Locate the cell with the specified text and output its (X, Y) center coordinate. 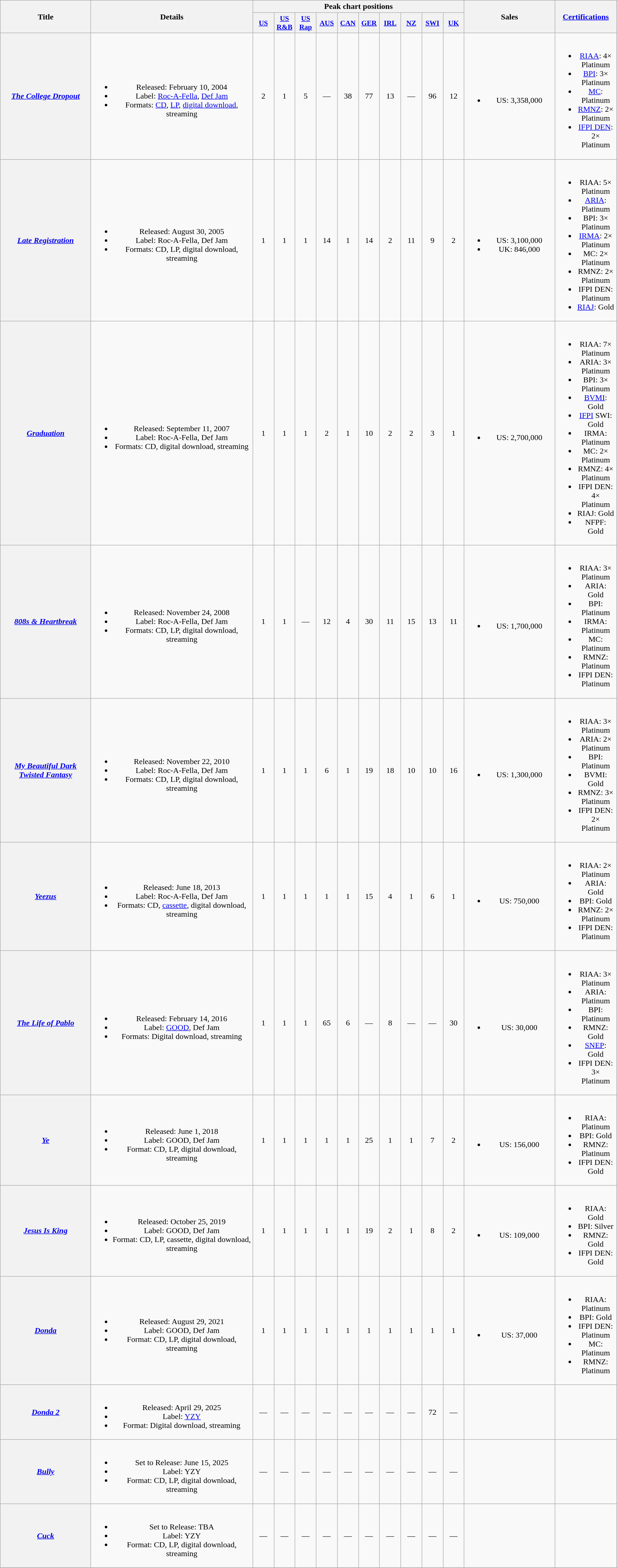
Donda 2 (45, 1412)
Bully (45, 1472)
AUS (327, 23)
RIAA: 4× PlatinumBPI: 3× PlatinumMC: PlatinumRMNZ: 2× PlatinumIFPI DEN: 2× Platinum (586, 96)
Released: August 29, 2021Label: GOOD, Def JamFormat: CD, LP, digital download, streaming (172, 1330)
US: 1,300,000 (510, 770)
Set to Release: June 15, 2025 Label: YZYFormat: CD, LP, digital download, streaming (172, 1472)
Peak chart positions (359, 7)
65 (327, 1022)
Released: November 22, 2010Label: Roc-A-Fella, Def JamFormats: CD, LP, digital download, streaming (172, 770)
Graduation (45, 433)
US: 30,000 (510, 1022)
77 (369, 96)
16 (454, 770)
Released: June 1, 2018Label: GOOD, Def JamFormat: CD, LP, digital download, streaming (172, 1140)
Released: November 24, 2008Label: Roc-A-Fella, Def JamFormats: CD, LP, digital download, streaming (172, 622)
Jesus Is King (45, 1231)
RIAA: 5× PlatinumARIA: PlatinumBPI: 3× PlatinumIRMA: 2× PlatinumMC: 2× PlatinumRMNZ: 2× PlatinumIFPI DEN: PlatinumRIAJ: Gold (586, 240)
9 (432, 240)
38 (348, 96)
US: 109,000 (510, 1231)
US: 3,100,000UK: 846,000 (510, 240)
3 (432, 433)
7 (432, 1140)
US: 3,358,000 (510, 96)
GER (369, 23)
RIAA: 3× PlatinumARIA: GoldBPI: PlatinumIRMA: PlatinumMC: PlatinumRMNZ: PlatinumIFPI DEN: Platinum (586, 622)
US: 750,000 (510, 897)
US (263, 23)
IRL (390, 23)
808s & Heartbreak (45, 622)
Certifications (586, 16)
25 (369, 1140)
Released: June 18, 2013Label: Roc-A-Fella, Def JamFormats: CD, cassette, digital download, streaming (172, 897)
SWI (432, 23)
18 (390, 770)
Released: September 11, 2007Label: Roc-A-Fella, Def JamFormats: CD, digital download, streaming (172, 433)
Title (45, 16)
Details (172, 16)
RIAA: PlatinumBPI: GoldIFPI DEN: PlatinumMC: PlatinumRMNZ: Platinum (586, 1330)
96 (432, 96)
US: 1,700,000 (510, 622)
Yeezus (45, 897)
RIAA: 2× PlatinumARIA: GoldBPI: GoldRMNZ: 2× PlatinumIFPI DEN: Platinum (586, 897)
Released: October 25, 2019Label: GOOD, Def JamFormat: CD, LP, cassette, digital download, streaming (172, 1231)
US: 2,700,000 (510, 433)
US: 156,000 (510, 1140)
Released: February 14, 2016Label: GOOD, Def JamFormats: Digital download, streaming (172, 1022)
The Life of Pablo (45, 1022)
USR&B (284, 23)
USRap (306, 23)
UK (454, 23)
CAN (348, 23)
Donda (45, 1330)
RIAA: GoldBPI: SilverRMNZ: GoldIFPI DEN: Gold (586, 1231)
NZ (411, 23)
Released: August 30, 2005Label: Roc-A-Fella, Def JamFormats: CD, LP, digital download, streaming (172, 240)
Released: February 10, 2004Label: Roc-A-Fella, Def JamFormats: CD, LP, digital download, streaming (172, 96)
Cuck (45, 1536)
RIAA: PlatinumBPI: GoldRMNZ: PlatinumIFPI DEN: Gold (586, 1140)
Released: April 29, 2025Label: YZYFormat: Digital download, streaming (172, 1412)
The College Dropout (45, 96)
My Beautiful Dark Twisted Fantasy (45, 770)
RIAA: 3× PlatinumARIA: 2× PlatinumBPI: PlatinumBVMI: GoldRMNZ: 3× PlatinumIFPI DEN: 2× Platinum (586, 770)
5 (306, 96)
Set to Release: TBALabel: YZYFormat: CD, LP, digital download, streaming (172, 1536)
72 (432, 1412)
Late Registration (45, 240)
Ye (45, 1140)
US: 37,000 (510, 1330)
Sales (510, 16)
RIAA: 3× PlatinumARIA: PlatinumBPI: PlatinumRMNZ: GoldSNEP: GoldIFPI DEN: 3× Platinum (586, 1022)
